Scan for the cell matching the given text and deliver its [x, y] coordinate at center. 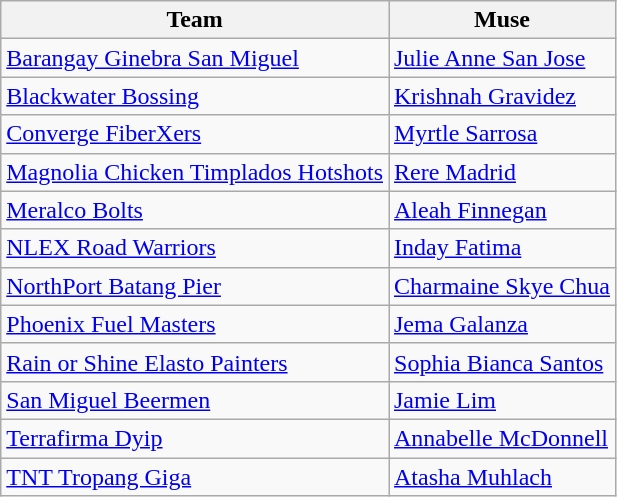
San Miguel Beermen [195, 400]
Krishnah Gravidez [502, 96]
Blackwater Bossing [195, 96]
Atasha Muhlach [502, 477]
Rain or Shine Elasto Painters [195, 362]
Phoenix Fuel Masters [195, 324]
Magnolia Chicken Timplados Hotshots [195, 172]
Julie Anne San Jose [502, 58]
Inday Fatima [502, 248]
Jema Galanza [502, 324]
Annabelle McDonnell [502, 438]
Terrafirma Dyip [195, 438]
Meralco Bolts [195, 210]
Aleah Finnegan [502, 210]
NorthPort Batang Pier [195, 286]
Charmaine Skye Chua [502, 286]
NLEX Road Warriors [195, 248]
TNT Tropang Giga [195, 477]
Sophia Bianca Santos [502, 362]
Barangay Ginebra San Miguel [195, 58]
Myrtle Sarrosa [502, 134]
Muse [502, 20]
Rere Madrid [502, 172]
Team [195, 20]
Converge FiberXers [195, 134]
Jamie Lim [502, 400]
